Capture the cell that displays the provided text and extract its (x, y) central coordinate. 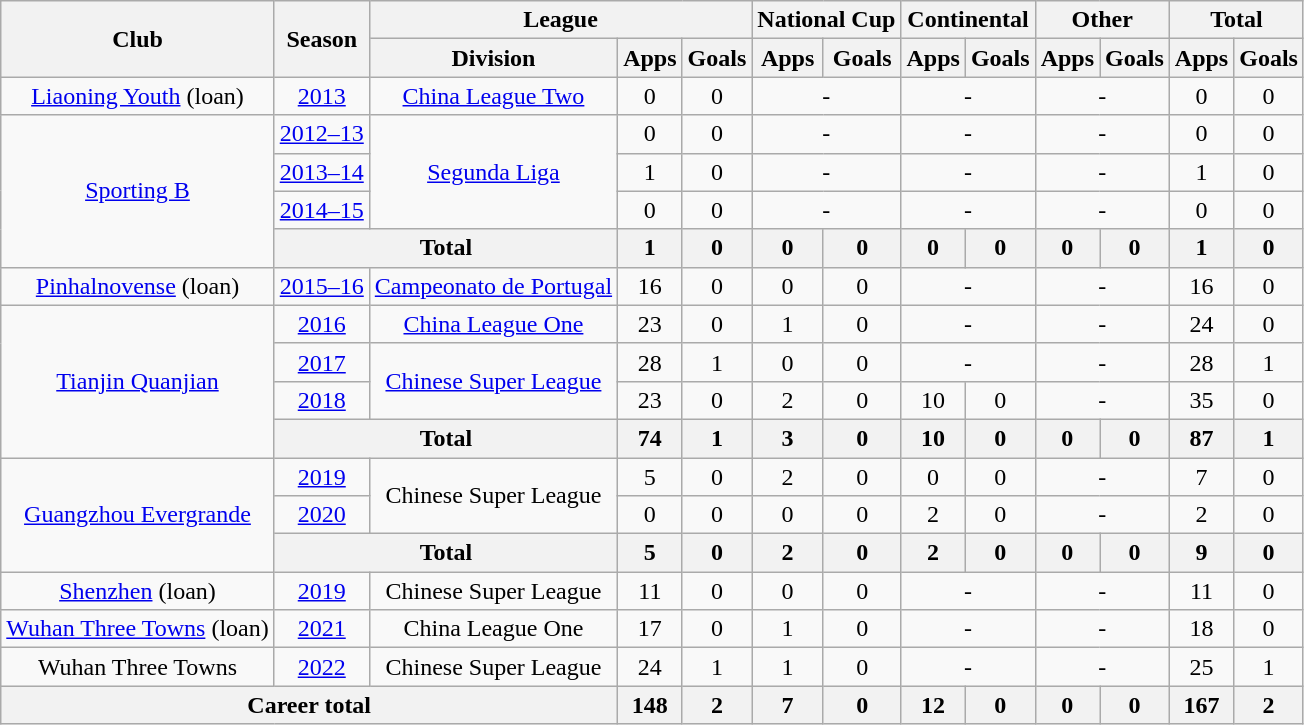
Career total (310, 705)
35 (1201, 400)
2017 (322, 362)
167 (1201, 705)
2016 (322, 324)
3 (788, 438)
2013–14 (322, 172)
Shenzhen (loan) (138, 591)
Division (493, 58)
League (560, 20)
Season (322, 39)
2020 (322, 515)
Liaoning Youth (loan) (138, 96)
12 (933, 705)
Guangzhou Evergrande (138, 515)
China League Two (493, 96)
Campeonato de Portugal (493, 286)
Segunda Liga (493, 172)
74 (650, 438)
2018 (322, 400)
2022 (322, 667)
Sporting B (138, 191)
25 (1201, 667)
2012–13 (322, 134)
2015–16 (322, 286)
17 (650, 629)
Club (138, 39)
2013 (322, 96)
Wuhan Three Towns (138, 667)
9 (1201, 553)
18 (1201, 629)
2014–15 (322, 210)
Wuhan Three Towns (loan) (138, 629)
National Cup (826, 20)
148 (650, 705)
87 (1201, 438)
Pinhalnovense (loan) (138, 286)
Other (1102, 20)
Continental (968, 20)
Tianjin Quanjian (138, 381)
2021 (322, 629)
